Output the [x, y] coordinate of the center of the cell containing the given text.  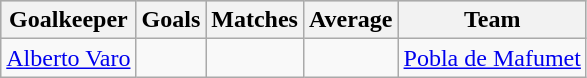
Goalkeeper [68, 20]
Goals [171, 20]
Alberto Varo [68, 58]
Average [350, 20]
Matches [255, 20]
Pobla de Mafumet [492, 58]
Team [492, 20]
